Output the [x, y] coordinate of the center of the cell containing the given text.  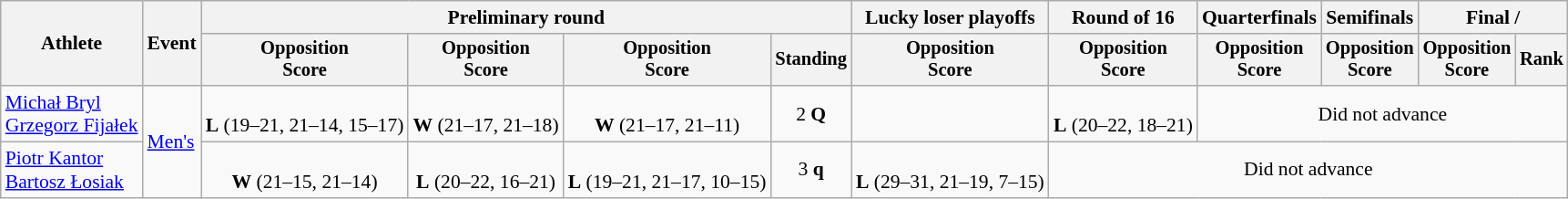
Round of 16 [1124, 17]
W (21–17, 21–18) [485, 113]
Piotr KantorBartosz Łosiak [72, 170]
Final / [1493, 17]
Lucky loser playoffs [951, 17]
W (21–15, 21–14) [305, 170]
Rank [1542, 60]
Quarterfinals [1259, 17]
Event [172, 44]
W (21–17, 21–11) [667, 113]
Semifinals [1369, 17]
3 q [810, 170]
L (20–22, 16–21) [485, 170]
Michał BrylGrzegorz Fijałek [72, 113]
L (19–21, 21–14, 15–17) [305, 113]
L (20–22, 18–21) [1124, 113]
Athlete [72, 44]
2 Q [810, 113]
L (29–31, 21–19, 7–15) [951, 170]
Men's [172, 141]
L (19–21, 21–17, 10–15) [667, 170]
Standing [810, 60]
Preliminary round [526, 17]
